Search for the cell housing the specified text and yield its [x, y] center coordinate. 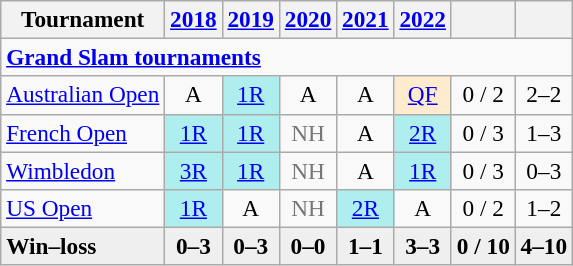
1–2 [544, 208]
2021 [366, 19]
Australian Open [83, 95]
2019 [250, 19]
1–3 [544, 133]
QF [422, 95]
Grand Slam tournaments [287, 57]
1–1 [366, 246]
3–3 [422, 246]
2022 [422, 19]
2018 [194, 19]
2–2 [544, 95]
Tournament [83, 19]
Win–loss [83, 246]
0 / 10 [483, 246]
3R [194, 170]
4–10 [544, 246]
US Open [83, 208]
French Open [83, 133]
Wimbledon [83, 170]
2020 [308, 19]
0–0 [308, 246]
